Output the [x, y] coordinate of the center of the cell containing the given text.  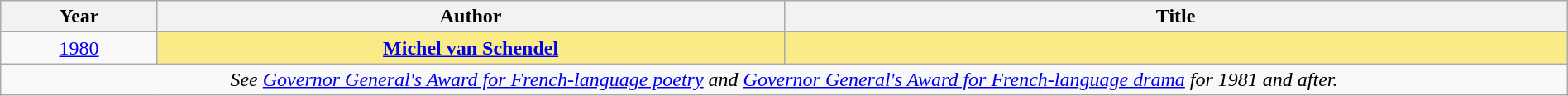
1980 [79, 48]
See Governor General's Award for French-language poetry and Governor General's Award for French-language drama for 1981 and after. [784, 79]
Title [1176, 17]
Author [471, 17]
Michel van Schendel [471, 48]
Year [79, 17]
